Scan for the cell matching the given text and deliver its (x, y) coordinate at center. 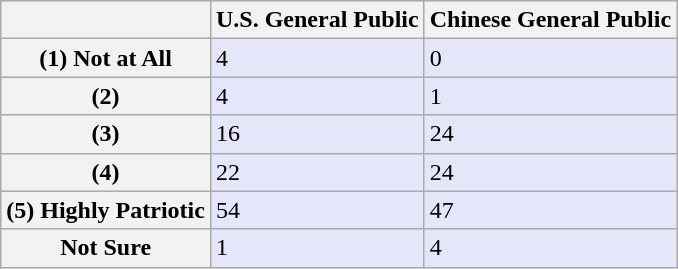
22 (317, 172)
U.S. General Public (317, 20)
(2) (106, 96)
16 (317, 134)
Not Sure (106, 248)
Chinese General Public (550, 20)
(3) (106, 134)
54 (317, 210)
47 (550, 210)
(1) Not at All (106, 58)
0 (550, 58)
(5) Highly Patriotic (106, 210)
(4) (106, 172)
